Identify which cell holds the provided text, then report its (X, Y) central coordinate. 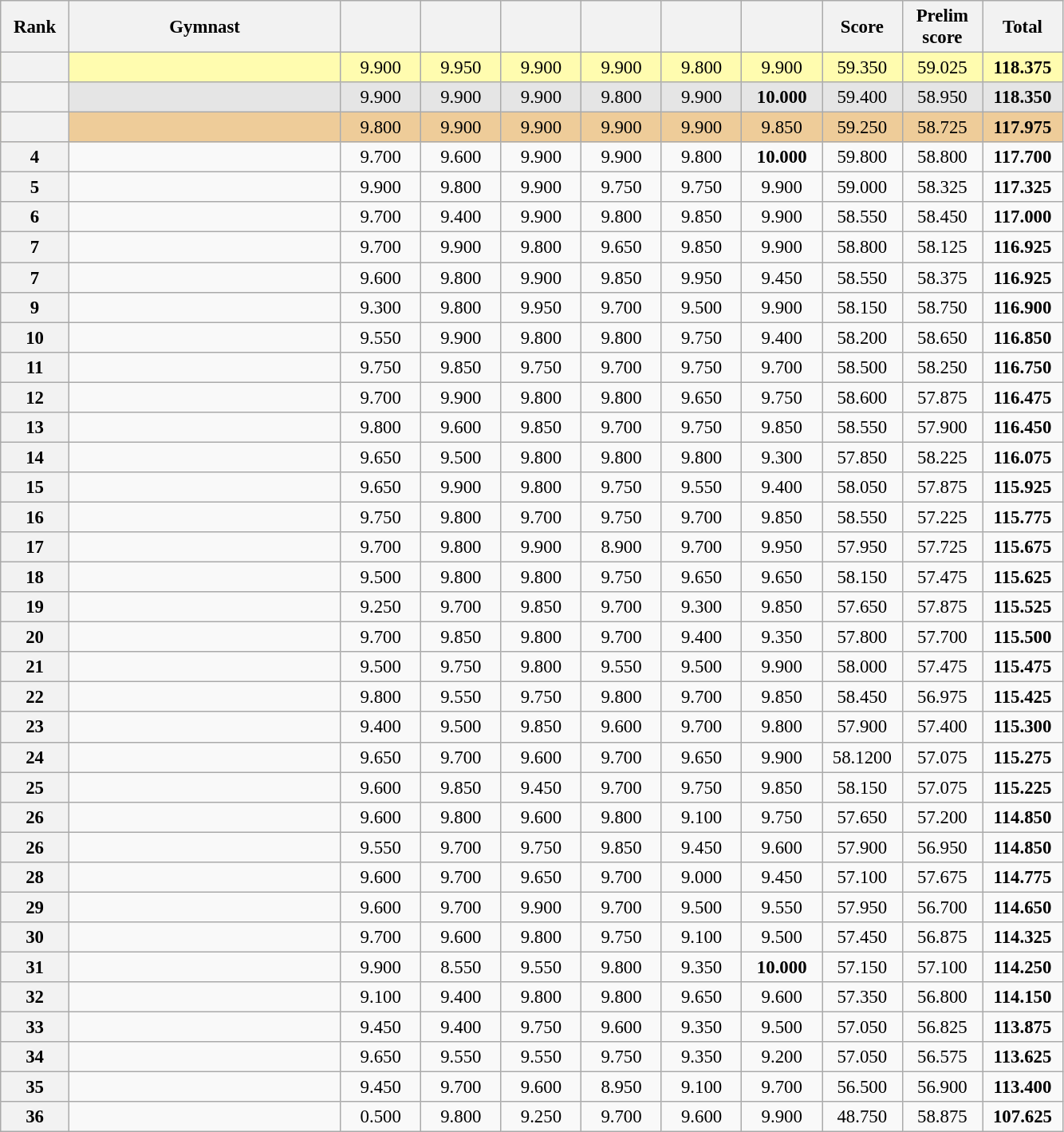
116.750 (1023, 367)
117.325 (1023, 187)
30 (35, 937)
116.475 (1023, 397)
32 (35, 997)
48.750 (861, 1117)
22 (35, 697)
24 (35, 757)
117.975 (1023, 128)
58.1200 (861, 757)
57.700 (943, 637)
58.225 (943, 457)
19 (35, 607)
59.000 (861, 187)
15 (35, 487)
Total (1023, 27)
57.850 (861, 457)
57.225 (943, 517)
58.250 (943, 367)
20 (35, 637)
Gymnast (204, 27)
17 (35, 547)
12 (35, 397)
18 (35, 578)
56.575 (943, 1057)
115.300 (1023, 728)
29 (35, 907)
115.675 (1023, 547)
56.900 (943, 1087)
58.650 (943, 337)
9 (35, 307)
58.600 (861, 397)
57.400 (943, 728)
117.700 (1023, 157)
59.400 (861, 97)
118.350 (1023, 97)
57.675 (943, 878)
23 (35, 728)
8.900 (622, 547)
115.925 (1023, 487)
58.325 (943, 187)
59.025 (943, 68)
58.750 (943, 307)
58.000 (861, 667)
34 (35, 1057)
56.700 (943, 907)
115.525 (1023, 607)
8.550 (461, 967)
5 (35, 187)
116.075 (1023, 457)
25 (35, 787)
Prelim score (943, 27)
113.875 (1023, 1027)
116.900 (1023, 307)
56.500 (861, 1087)
33 (35, 1027)
57.450 (861, 937)
114.650 (1023, 907)
115.775 (1023, 517)
115.625 (1023, 578)
31 (35, 967)
57.150 (861, 967)
114.325 (1023, 937)
8.950 (622, 1087)
58.950 (943, 97)
113.625 (1023, 1057)
58.125 (943, 247)
114.775 (1023, 878)
13 (35, 428)
58.375 (943, 278)
115.500 (1023, 637)
9.200 (782, 1057)
115.225 (1023, 787)
115.475 (1023, 667)
115.425 (1023, 697)
59.800 (861, 157)
11 (35, 367)
10 (35, 337)
Score (861, 27)
16 (35, 517)
116.450 (1023, 428)
21 (35, 667)
9.000 (702, 878)
56.950 (943, 847)
36 (35, 1117)
6 (35, 218)
4 (35, 157)
116.850 (1023, 337)
59.250 (861, 128)
56.825 (943, 1027)
56.800 (943, 997)
58.875 (943, 1117)
28 (35, 878)
57.800 (861, 637)
56.975 (943, 697)
0.500 (381, 1117)
117.000 (1023, 218)
58.725 (943, 128)
114.250 (1023, 967)
115.275 (1023, 757)
58.200 (861, 337)
107.625 (1023, 1117)
114.150 (1023, 997)
57.200 (943, 817)
118.375 (1023, 68)
58.500 (861, 367)
35 (35, 1087)
57.725 (943, 547)
57.350 (861, 997)
Rank (35, 27)
56.875 (943, 937)
58.050 (861, 487)
113.400 (1023, 1087)
14 (35, 457)
59.350 (861, 68)
